Capture the cell that displays the provided text and extract its (x, y) central coordinate. 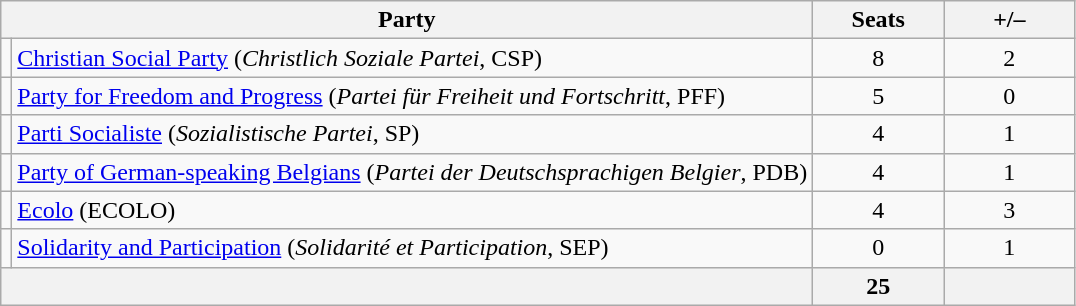
3 (1010, 210)
Party for Freedom and Progress (Partei für Freiheit und Fortschritt, PFF) (412, 96)
Christian Social Party (Christlich Soziale Partei, CSP) (412, 58)
Parti Socialiste (Sozialistische Partei, SP) (412, 134)
Ecolo (ECOLO) (412, 210)
Seats (878, 20)
+/– (1010, 20)
Party (407, 20)
5 (878, 96)
Party of German-speaking Belgians (Partei der Deutschsprachigen Belgier, PDB) (412, 172)
Solidarity and Participation (Solidarité et Participation, SEP) (412, 248)
25 (878, 286)
8 (878, 58)
2 (1010, 58)
